Pinpoint the cell where the given text exists, returning its (X, Y) midpoint coordinate. 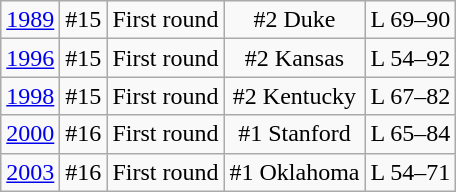
1998 (30, 96)
L 54–71 (410, 172)
#1 Stanford (294, 134)
2000 (30, 134)
L 69–90 (410, 20)
1996 (30, 58)
#2 Duke (294, 20)
L 54–92 (410, 58)
L 67–82 (410, 96)
1989 (30, 20)
2003 (30, 172)
#2 Kansas (294, 58)
#1 Oklahoma (294, 172)
#2 Kentucky (294, 96)
L 65–84 (410, 134)
